Return the (x, y) coordinate for the center point of the cell that contains the specified text.  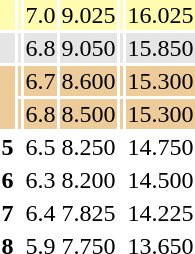
6.4 (40, 213)
14.225 (160, 213)
15.850 (160, 48)
14.500 (160, 180)
8.500 (88, 114)
16.025 (160, 15)
9.025 (88, 15)
8.200 (88, 180)
6.3 (40, 180)
14.750 (160, 147)
7 (8, 213)
9.050 (88, 48)
8.600 (88, 81)
7.0 (40, 15)
6.5 (40, 147)
5 (8, 147)
8.250 (88, 147)
6.7 (40, 81)
7.825 (88, 213)
6 (8, 180)
